Extract the (x, y) coordinate from the center of the cell holding the provided text.  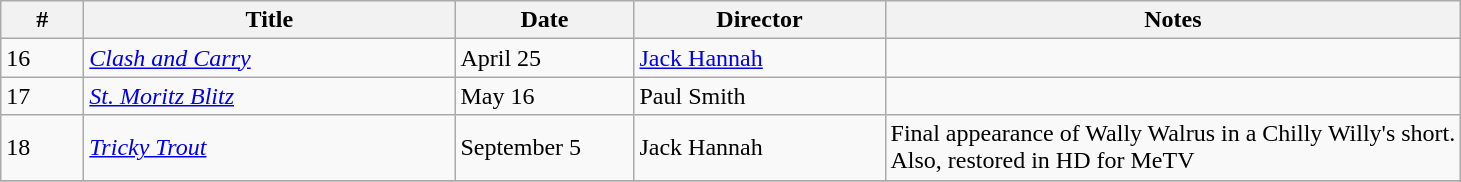
Date (544, 20)
17 (42, 96)
16 (42, 58)
St. Moritz Blitz (270, 96)
Tricky Trout (270, 148)
Paul Smith (760, 96)
May 16 (544, 96)
April 25 (544, 58)
18 (42, 148)
Final appearance of Wally Walrus in a Chilly Willy's short.Also, restored in HD for MeTV (1173, 148)
Notes (1173, 20)
# (42, 20)
Title (270, 20)
September 5 (544, 148)
Clash and Carry (270, 58)
Director (760, 20)
